From the cell containing the given text, extract its center point as [X, Y] coordinate. 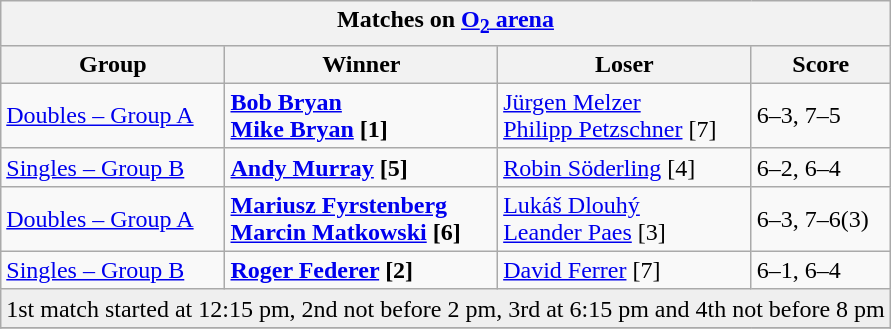
Winner [362, 64]
Loser [625, 64]
Score [820, 64]
Jürgen Melzer Philipp Petzschner [7] [625, 116]
Group [113, 64]
6–1, 6–4 [820, 270]
6–3, 7–5 [820, 116]
Matches on O2 arena [446, 23]
Robin Söderling [4] [625, 167]
Bob Bryan Mike Bryan [1] [362, 116]
Andy Murray [5] [362, 167]
Lukáš Dlouhý Leander Paes [3] [625, 218]
6–2, 6–4 [820, 167]
Mariusz Fyrstenberg Marcin Matkowski [6] [362, 218]
1st match started at 12:15 pm, 2nd not before 2 pm, 3rd at 6:15 pm and 4th not before 8 pm [446, 308]
David Ferrer [7] [625, 270]
6–3, 7–6(3) [820, 218]
Roger Federer [2] [362, 270]
